Detect which cell encompasses the target text, then output its (X, Y) center coordinate. 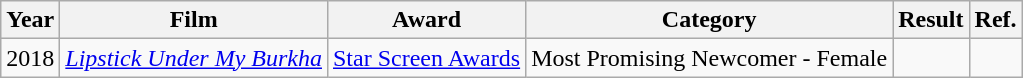
Star Screen Awards (426, 58)
Result (931, 20)
2018 (30, 58)
Lipstick Under My Burkha (194, 58)
Award (426, 20)
Ref. (996, 20)
Category (710, 20)
Year (30, 20)
Film (194, 20)
Most Promising Newcomer - Female (710, 58)
